For the text-containing cell, return its midpoint in (X, Y) coordinate format. 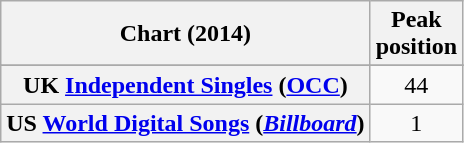
44 (416, 85)
Chart (2014) (186, 34)
Peakposition (416, 34)
US World Digital Songs (Billboard) (186, 123)
1 (416, 123)
UK Independent Singles (OCC) (186, 85)
